Scan for the cell matching the given text and deliver its (x, y) coordinate at center. 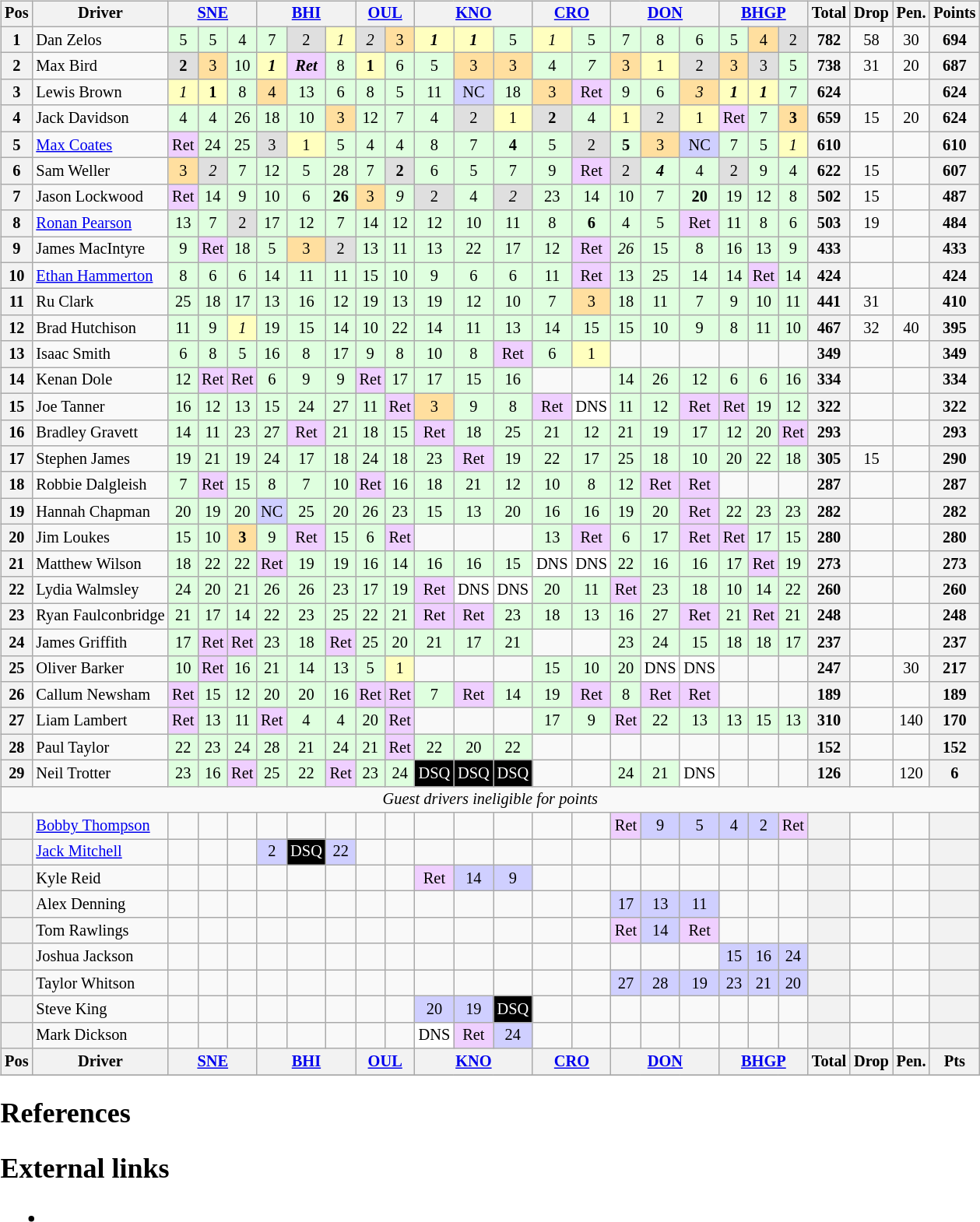
Stephen James (100, 459)
Lewis Brown (100, 93)
Joe Tanner (100, 406)
Hannah Chapman (100, 511)
Kyle Reid (100, 878)
694 (954, 40)
James Griffith (100, 642)
Jim Loukes (100, 538)
Taylor Whitson (100, 983)
Neil Trotter (100, 774)
Sam Weller (100, 171)
503 (829, 223)
Guest drivers ineligible for points (490, 799)
170 (954, 721)
Ronan Pearson (100, 223)
Max Bird (100, 66)
120 (912, 774)
441 (829, 302)
Jack Mitchell (100, 852)
Bobby Thompson (100, 826)
487 (954, 197)
310 (829, 721)
687 (954, 66)
467 (829, 328)
395 (954, 328)
32 (872, 328)
Callum Newsham (100, 695)
Robbie Dalgleish (100, 485)
305 (829, 459)
Matthew Wilson (100, 564)
247 (829, 669)
738 (829, 66)
Max Coates (100, 145)
410 (954, 302)
Joshua Jackson (100, 957)
622 (829, 171)
Liam Lambert (100, 721)
217 (954, 669)
Oliver Barker (100, 669)
Pts (954, 1062)
Jack Davidson (100, 118)
290 (954, 459)
Alex Denning (100, 904)
126 (829, 774)
Ru Clark (100, 302)
40 (912, 328)
Ryan Faulconbridge (100, 616)
29 (16, 774)
Ethan Hammerton (100, 276)
Isaac Smith (100, 354)
James MacIntyre (100, 250)
Dan Zelos (100, 40)
782 (829, 40)
58 (872, 40)
502 (829, 197)
Jason Lockwood (100, 197)
Kenan Dole (100, 381)
659 (829, 118)
Steve King (100, 1010)
607 (954, 171)
Tom Rawlings (100, 931)
140 (912, 721)
Lydia Walmsley (100, 590)
Brad Hutchison (100, 328)
484 (954, 223)
Paul Taylor (100, 747)
Mark Dickson (100, 1035)
Bradley Gravett (100, 433)
Points (954, 14)
